Extract the [x, y] coordinate from the center of the cell holding the provided text.  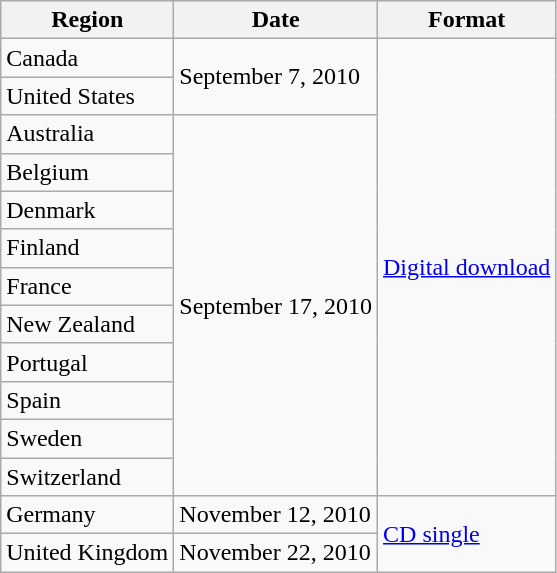
Spain [88, 400]
United Kingdom [88, 553]
Finland [88, 248]
France [88, 286]
Sweden [88, 438]
Region [88, 20]
Format [467, 20]
Australia [88, 134]
New Zealand [88, 324]
Canada [88, 58]
Digital download [467, 268]
Portugal [88, 362]
November 12, 2010 [276, 515]
Belgium [88, 172]
September 7, 2010 [276, 77]
Germany [88, 515]
Switzerland [88, 477]
CD single [467, 534]
Date [276, 20]
September 17, 2010 [276, 306]
Denmark [88, 210]
United States [88, 96]
November 22, 2010 [276, 553]
